Scan for the cell matching the given text and deliver its [x, y] coordinate at center. 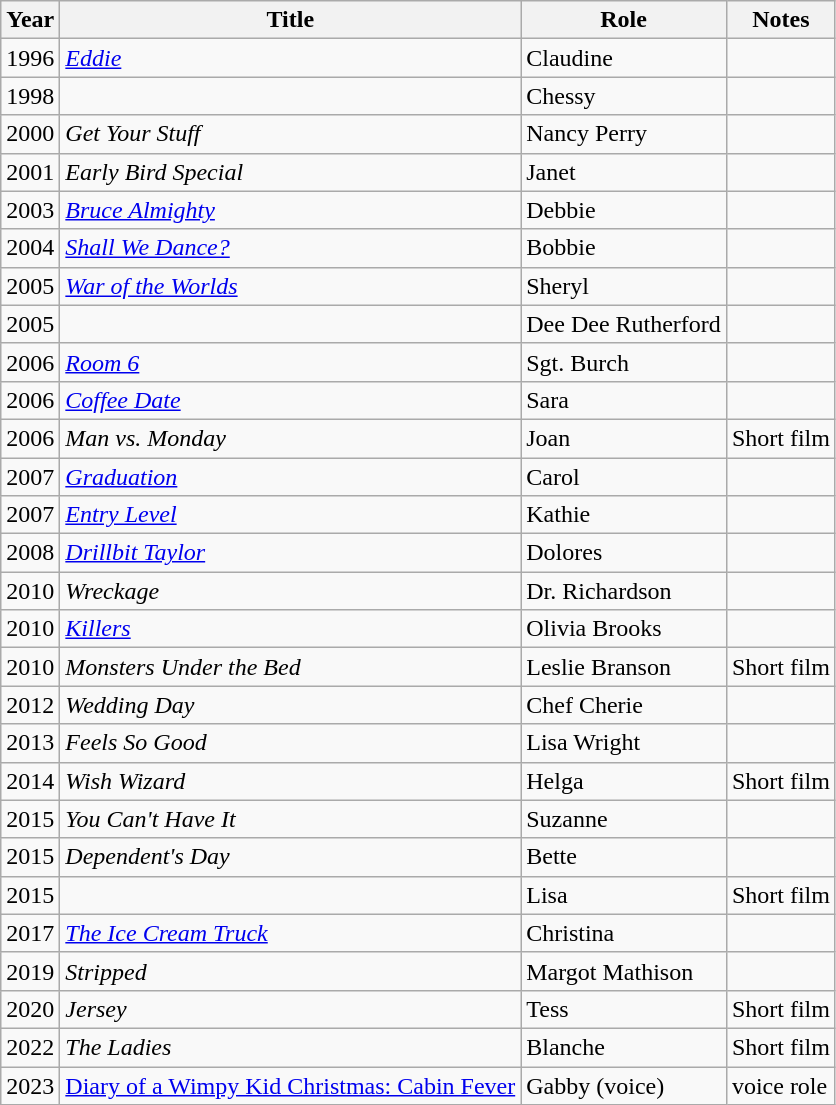
Graduation [290, 477]
Diary of a Wimpy Kid Christmas: Cabin Fever [290, 1085]
2022 [30, 1047]
Dr. Richardson [624, 591]
Janet [624, 172]
Year [30, 20]
Entry Level [290, 515]
2008 [30, 553]
Monsters Under the Bed [290, 667]
Joan [624, 438]
Room 6 [290, 362]
Leslie Branson [624, 667]
Drillbit Taylor [290, 553]
Feels So Good [290, 743]
2013 [30, 743]
Lisa [624, 895]
Chessy [624, 96]
2023 [30, 1085]
2003 [30, 210]
1996 [30, 58]
2012 [30, 705]
War of the Worlds [290, 286]
Olivia Brooks [624, 629]
Margot Mathison [624, 971]
Shall We Dance? [290, 248]
2001 [30, 172]
1998 [30, 96]
Dee Dee Rutherford [624, 324]
2014 [30, 781]
Gabby (voice) [624, 1085]
Helga [624, 781]
Christina [624, 933]
2004 [30, 248]
Bobbie [624, 248]
Stripped [290, 971]
Wedding Day [290, 705]
Dependent's Day [290, 857]
Bette [624, 857]
Lisa Wright [624, 743]
Nancy Perry [624, 134]
Debbie [624, 210]
Jersey [290, 1009]
Wreckage [290, 591]
Dolores [624, 553]
Sgt. Burch [624, 362]
Coffee Date [290, 400]
Suzanne [624, 819]
2017 [30, 933]
Kathie [624, 515]
Man vs. Monday [290, 438]
Bruce Almighty [290, 210]
Role [624, 20]
Chef Cherie [624, 705]
Sara [624, 400]
Claudine [624, 58]
Title [290, 20]
Blanche [624, 1047]
Sheryl [624, 286]
Tess [624, 1009]
2019 [30, 971]
Early Bird Special [290, 172]
The Ice Cream Truck [290, 933]
The Ladies [290, 1047]
Wish Wizard [290, 781]
Carol [624, 477]
Killers [290, 629]
2020 [30, 1009]
You Can't Have It [290, 819]
voice role [780, 1085]
Get Your Stuff [290, 134]
Eddie [290, 58]
2000 [30, 134]
Notes [780, 20]
